Find where the given text appears and provide that cell's center as [x, y] coordinate. 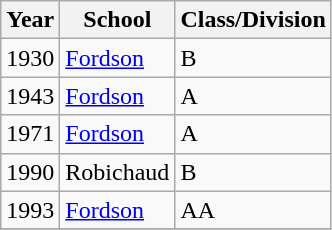
1943 [30, 96]
Class/Division [253, 20]
1990 [30, 172]
Year [30, 20]
AA [253, 210]
Robichaud [118, 172]
School [118, 20]
1930 [30, 58]
1971 [30, 134]
1993 [30, 210]
